For the text-containing cell, return its midpoint in (x, y) coordinate format. 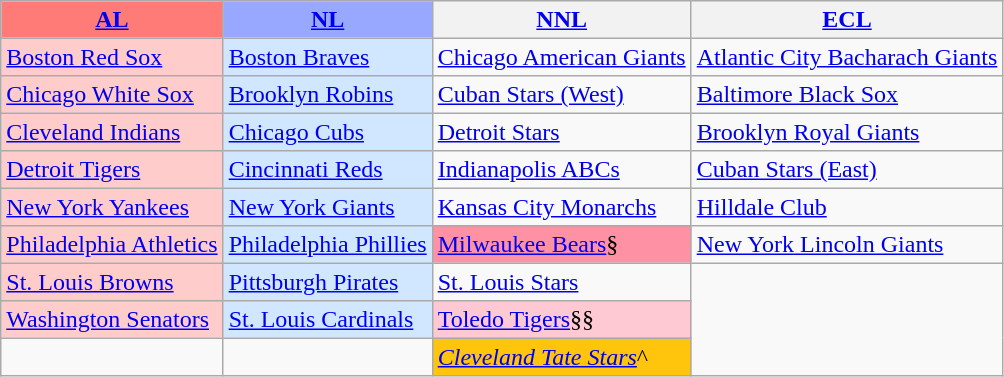
Chicago White Sox (112, 94)
Cleveland Tate Stars^ (562, 356)
St. Louis Cardinals (328, 318)
Detroit Tigers (112, 170)
Washington Senators (112, 318)
Cincinnati Reds (328, 170)
Hilldale Club (847, 206)
St. Louis Browns (112, 282)
Baltimore Black Sox (847, 94)
Brooklyn Royal Giants (847, 132)
Milwaukee Bears§ (562, 244)
Chicago Cubs (328, 132)
AL (112, 20)
Pittsburgh Pirates (328, 282)
New York Lincoln Giants (847, 244)
Toledo Tigers§§ (562, 318)
New York Giants (328, 206)
NL (328, 20)
ECL (847, 20)
Philadelphia Phillies (328, 244)
New York Yankees (112, 206)
Chicago American Giants (562, 56)
Kansas City Monarchs (562, 206)
Boston Red Sox (112, 56)
Cuban Stars (East) (847, 170)
Philadelphia Athletics (112, 244)
Atlantic City Bacharach Giants (847, 56)
Boston Braves (328, 56)
Brooklyn Robins (328, 94)
St. Louis Stars (562, 282)
NNL (562, 20)
Cuban Stars (West) (562, 94)
Detroit Stars (562, 132)
Cleveland Indians (112, 132)
Indianapolis ABCs (562, 170)
